For the text-containing cell, return its midpoint in (x, y) coordinate format. 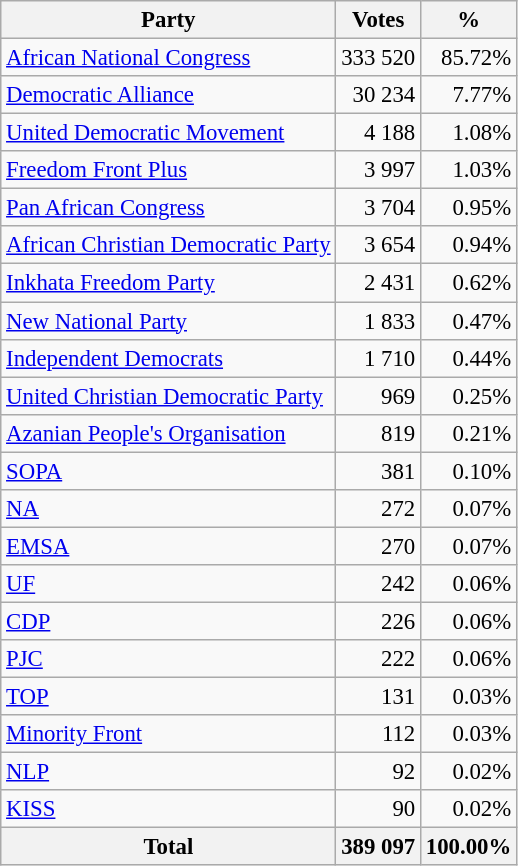
United Democratic Movement (168, 133)
112 (378, 734)
969 (378, 396)
333 520 (378, 58)
381 (378, 471)
1 833 (378, 321)
3 654 (378, 245)
819 (378, 433)
0.94% (469, 245)
272 (378, 509)
Inkhata Freedom Party (168, 283)
Independent Democrats (168, 358)
NLP (168, 772)
CDP (168, 621)
New National Party (168, 321)
85.72% (469, 58)
7.77% (469, 95)
PJC (168, 659)
0.47% (469, 321)
1.08% (469, 133)
4 188 (378, 133)
0.25% (469, 396)
389 097 (378, 847)
KISS (168, 809)
TOP (168, 697)
100.00% (469, 847)
African National Congress (168, 58)
0.95% (469, 208)
SOPA (168, 471)
1 710 (378, 358)
0.10% (469, 471)
90 (378, 809)
Votes (378, 20)
222 (378, 659)
United Christian Democratic Party (168, 396)
% (469, 20)
Party (168, 20)
UF (168, 584)
African Christian Democratic Party (168, 245)
92 (378, 772)
30 234 (378, 95)
Azanian People's Organisation (168, 433)
Pan African Congress (168, 208)
Democratic Alliance (168, 95)
1.03% (469, 170)
242 (378, 584)
NA (168, 509)
0.62% (469, 283)
Freedom Front Plus (168, 170)
3 704 (378, 208)
131 (378, 697)
270 (378, 546)
EMSA (168, 546)
3 997 (378, 170)
0.44% (469, 358)
Total (168, 847)
0.21% (469, 433)
Minority Front (168, 734)
2 431 (378, 283)
226 (378, 621)
